Extract the (X, Y) coordinate from the center of the cell holding the provided text.  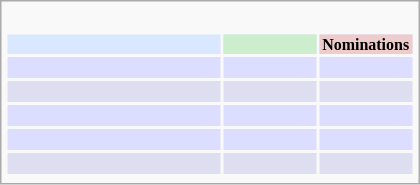
Nominations (366, 45)
